Return the [X, Y] coordinate for the center point of the cell that contains the specified text.  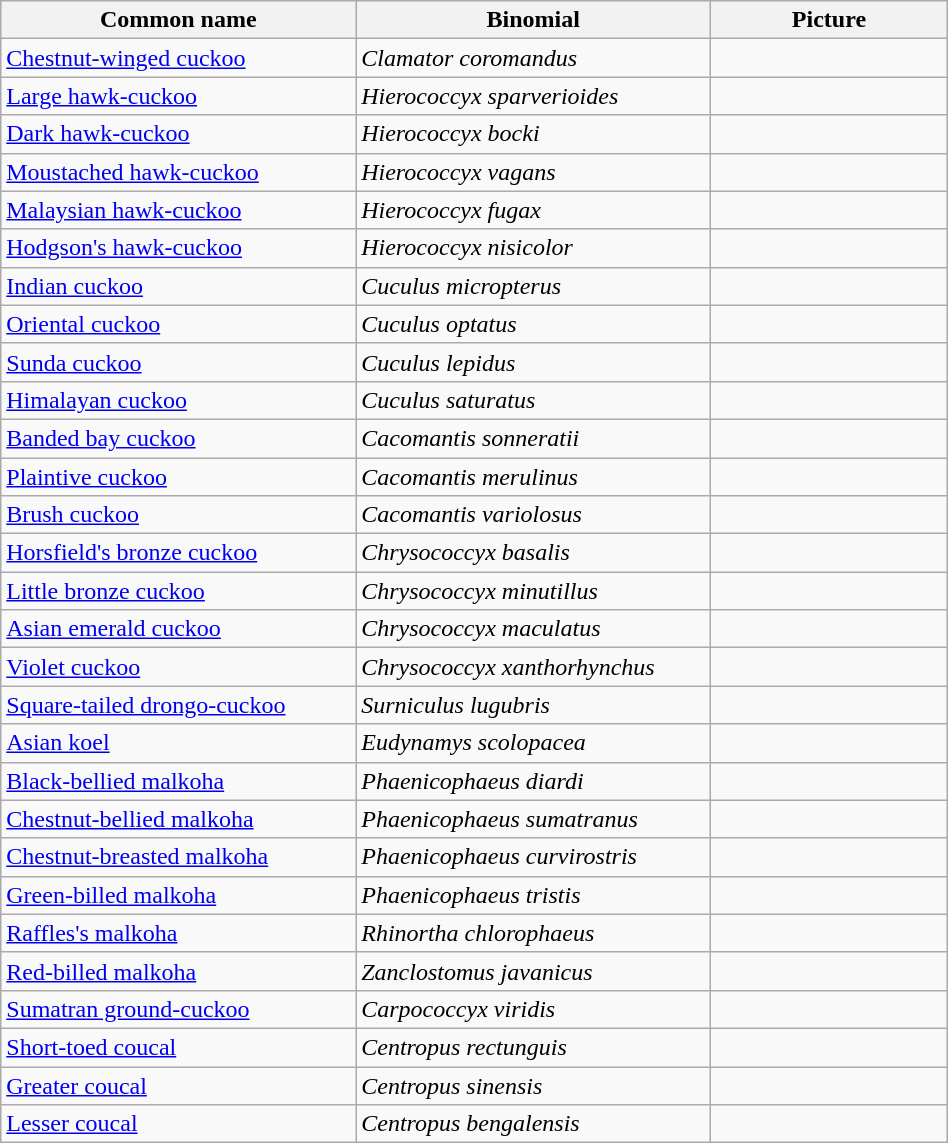
Hierococcyx vagans [534, 172]
Short-toed coucal [178, 1047]
Brush cuckoo [178, 515]
Eudynamys scolopacea [534, 743]
Centropus bengalensis [534, 1124]
Chestnut-winged cuckoo [178, 58]
Common name [178, 20]
Centropus rectunguis [534, 1047]
Banded bay cuckoo [178, 438]
Chestnut-bellied malkoha [178, 819]
Chrysococcyx minutillus [534, 591]
Black-bellied malkoha [178, 781]
Sumatran ground-cuckoo [178, 1009]
Lesser coucal [178, 1124]
Greater coucal [178, 1085]
Hierococcyx bocki [534, 134]
Phaenicophaeus tristis [534, 895]
Horsfield's bronze cuckoo [178, 553]
Chrysococcyx maculatus [534, 629]
Red-billed malkoha [178, 971]
Chestnut-breasted malkoha [178, 857]
Square-tailed drongo-cuckoo [178, 705]
Large hawk-cuckoo [178, 96]
Chrysococcyx xanthorhynchus [534, 667]
Phaenicophaeus sumatranus [534, 819]
Hierococcyx fugax [534, 210]
Raffles's malkoha [178, 933]
Cuculus micropterus [534, 286]
Cuculus lepidus [534, 362]
Green-billed malkoha [178, 895]
Cacomantis merulinus [534, 477]
Hodgson's hawk-cuckoo [178, 248]
Indian cuckoo [178, 286]
Cuculus saturatus [534, 400]
Oriental cuckoo [178, 324]
Dark hawk-cuckoo [178, 134]
Asian koel [178, 743]
Chrysococcyx basalis [534, 553]
Cacomantis sonneratii [534, 438]
Zanclostomus javanicus [534, 971]
Cuculus optatus [534, 324]
Picture [830, 20]
Moustached hawk-cuckoo [178, 172]
Rhinortha chlorophaeus [534, 933]
Clamator coromandus [534, 58]
Phaenicophaeus curvirostris [534, 857]
Plaintive cuckoo [178, 477]
Phaenicophaeus diardi [534, 781]
Centropus sinensis [534, 1085]
Hierococcyx sparverioides [534, 96]
Himalayan cuckoo [178, 400]
Sunda cuckoo [178, 362]
Surniculus lugubris [534, 705]
Binomial [534, 20]
Asian emerald cuckoo [178, 629]
Carpococcyx viridis [534, 1009]
Malaysian hawk-cuckoo [178, 210]
Cacomantis variolosus [534, 515]
Violet cuckoo [178, 667]
Little bronze cuckoo [178, 591]
Hierococcyx nisicolor [534, 248]
